Detect which cell encompasses the target text, then output its [X, Y] center coordinate. 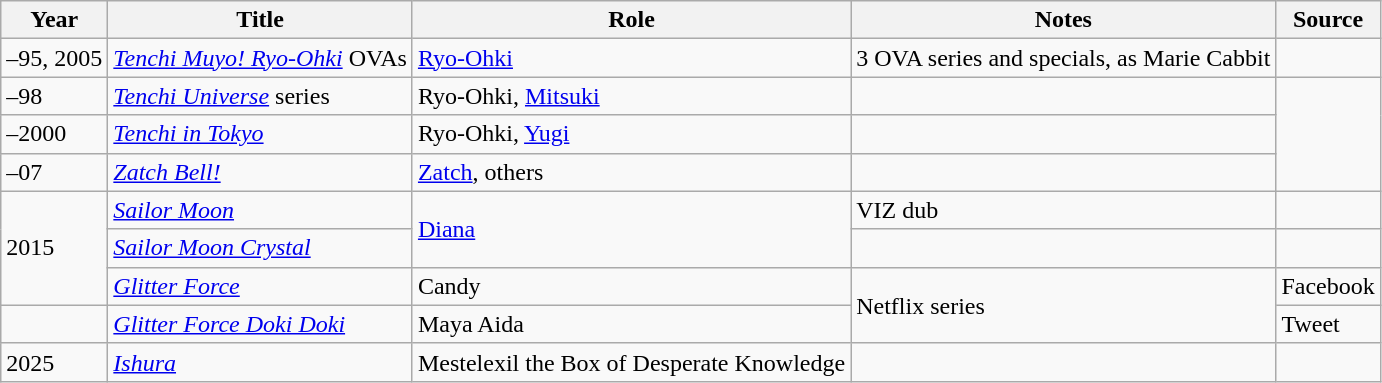
Tweet [1328, 324]
Diana [631, 229]
Candy [631, 286]
Sailor Moon Crystal [260, 248]
Source [1328, 20]
Netflix series [1064, 305]
Ryo-Ohki [631, 58]
Facebook [1328, 286]
Ryo-Ohki, Yugi [631, 134]
Zatch, others [631, 172]
–2000 [54, 134]
3 OVA series and specials, as Marie Cabbit [1064, 58]
Title [260, 20]
Notes [1064, 20]
Role [631, 20]
2025 [54, 362]
–98 [54, 96]
VIZ dub [1064, 210]
Mestelexil the Box of Desperate Knowledge [631, 362]
Tenchi in Tokyo [260, 134]
Glitter Force [260, 286]
Sailor Moon [260, 210]
Ryo-Ohki, Mitsuki [631, 96]
Zatch Bell! [260, 172]
Tenchi Universe series [260, 96]
Tenchi Muyo! Ryo-Ohki OVAs [260, 58]
Maya Aida [631, 324]
2015 [54, 248]
Year [54, 20]
Ishura [260, 362]
–95, 2005 [54, 58]
Glitter Force Doki Doki [260, 324]
–07 [54, 172]
